Identify which cell holds the provided text, then report its (X, Y) central coordinate. 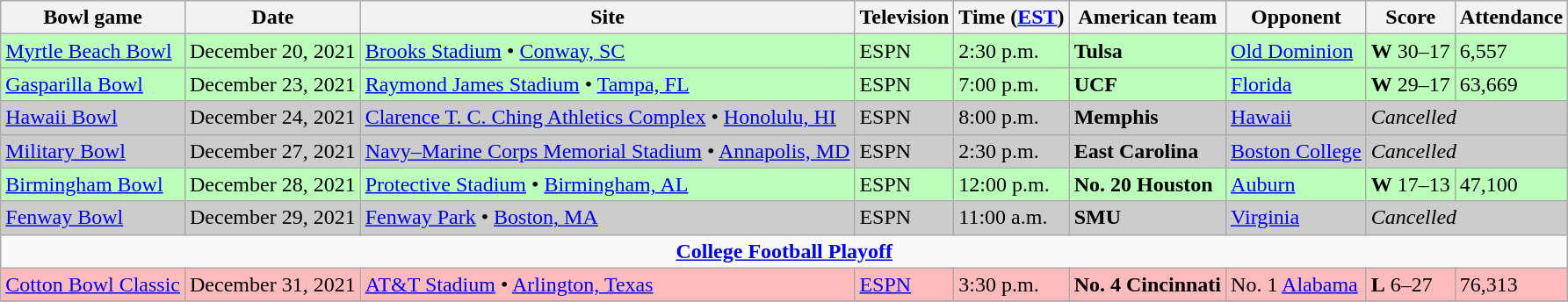
December 24, 2021 (272, 118)
Protective Stadium • Birmingham, AL (608, 184)
College Football Playoff (784, 251)
Virginia (1297, 218)
11:00 a.m. (1012, 218)
American team (1147, 18)
Score (1411, 18)
Memphis (1147, 118)
Hawaii (1297, 118)
3:30 p.m. (1012, 284)
Attendance (1511, 18)
Florida (1297, 84)
Gasparilla Bowl (93, 84)
7:00 p.m. (1012, 84)
Old Dominion (1297, 51)
Brooks Stadium • Conway, SC (608, 51)
No. 20 Houston (1147, 184)
December 29, 2021 (272, 218)
Date (272, 18)
Navy–Marine Corps Memorial Stadium • Annapolis, MD (608, 151)
6,557 (1511, 51)
AT&T Stadium • Arlington, Texas (608, 284)
No. 1 Alabama (1297, 284)
Tulsa (1147, 51)
UCF (1147, 84)
December 28, 2021 (272, 184)
Fenway Bowl (93, 218)
Television (905, 18)
December 31, 2021 (272, 284)
Auburn (1297, 184)
Site (608, 18)
Opponent (1297, 18)
Birmingham Bowl (93, 184)
L 6–27 (1411, 284)
December 23, 2021 (272, 84)
W 17–13 (1411, 184)
47,100 (1511, 184)
8:00 p.m. (1012, 118)
W 30–17 (1411, 51)
Clarence T. C. Ching Athletics Complex • Honolulu, HI (608, 118)
Bowl game (93, 18)
Military Bowl (93, 151)
Myrtle Beach Bowl (93, 51)
Raymond James Stadium • Tampa, FL (608, 84)
SMU (1147, 218)
December 27, 2021 (272, 151)
No. 4 Cincinnati (1147, 284)
Boston College (1297, 151)
12:00 p.m. (1012, 184)
63,669 (1511, 84)
76,313 (1511, 284)
Hawaii Bowl (93, 118)
Fenway Park • Boston, MA (608, 218)
December 20, 2021 (272, 51)
W 29–17 (1411, 84)
Time (EST) (1012, 18)
East Carolina (1147, 151)
Cotton Bowl Classic (93, 284)
